Pinpoint the cell where the given text exists, returning its [x, y] midpoint coordinate. 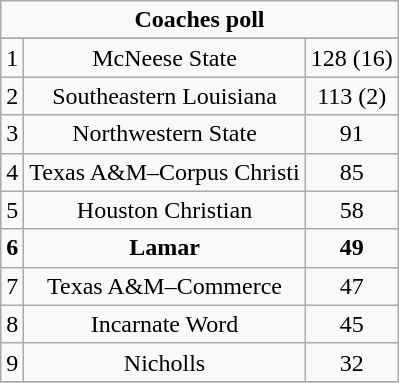
4 [12, 172]
9 [12, 362]
45 [352, 324]
Incarnate Word [164, 324]
58 [352, 210]
5 [12, 210]
Southeastern Louisiana [164, 96]
91 [352, 134]
Lamar [164, 248]
Coaches poll [200, 20]
49 [352, 248]
Nicholls [164, 362]
113 (2) [352, 96]
8 [12, 324]
Northwestern State [164, 134]
McNeese State [164, 58]
128 (16) [352, 58]
47 [352, 286]
Texas A&M–Commerce [164, 286]
85 [352, 172]
1 [12, 58]
3 [12, 134]
7 [12, 286]
Texas A&M–Corpus Christi [164, 172]
Houston Christian [164, 210]
32 [352, 362]
2 [12, 96]
6 [12, 248]
